Pinpoint the cell where the given text exists, returning its (x, y) midpoint coordinate. 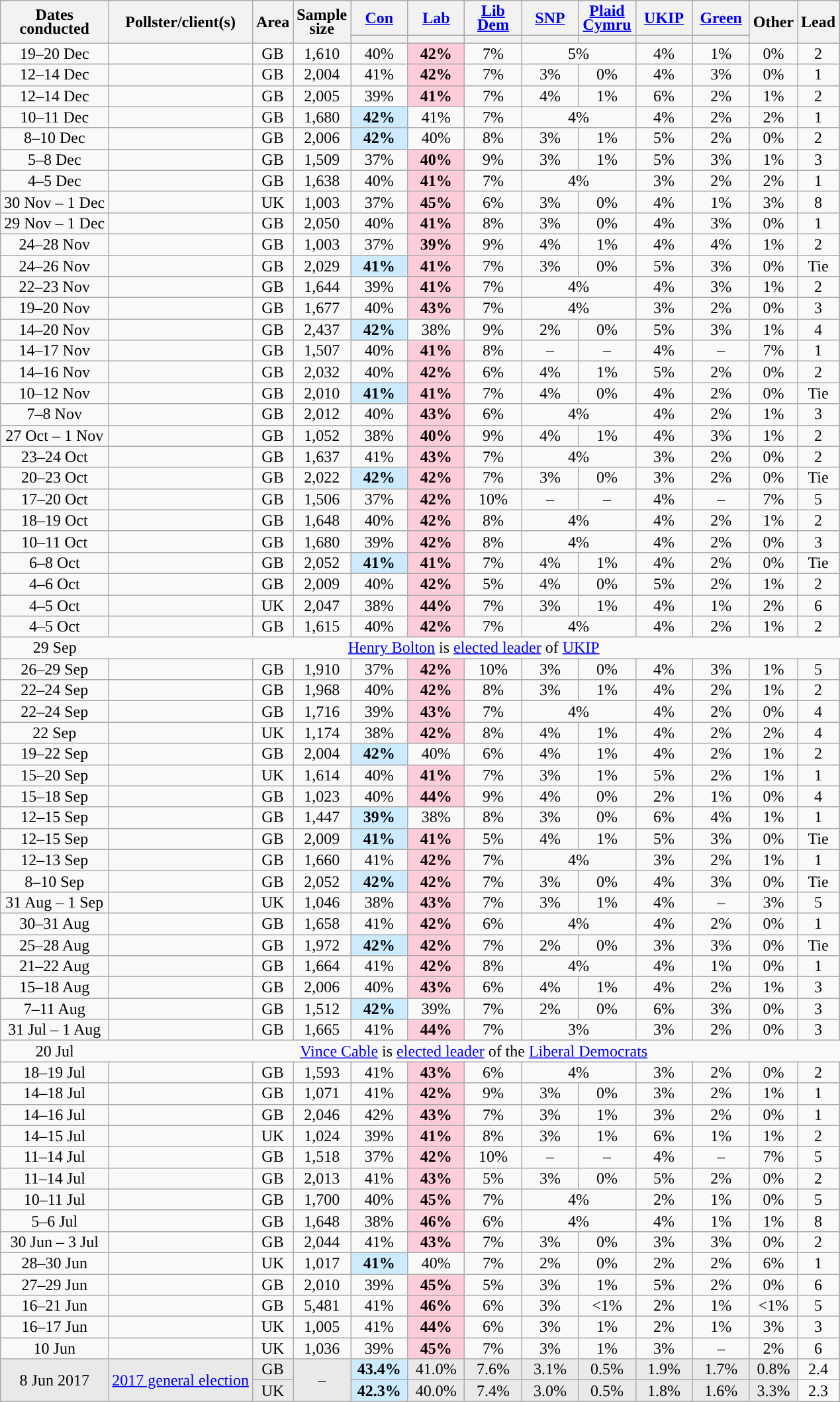
1.9% (664, 1370)
1,017 (322, 1263)
1,677 (322, 308)
Lib Dem (493, 19)
1,036 (322, 1348)
2017 general election (181, 1380)
1.6% (721, 1391)
8–10 Sep (54, 881)
19–22 Sep (54, 754)
6–8 Oct (54, 563)
1,664 (322, 966)
14–18 Jul (54, 1094)
42.3% (379, 1391)
Lead (818, 22)
10–12 Nov (54, 393)
14–17 Nov (54, 351)
15–18 Aug (54, 988)
1,716 (322, 712)
1,024 (322, 1136)
2,029 (322, 266)
Con (379, 19)
1,615 (322, 627)
3.1% (550, 1370)
1,972 (322, 945)
26–29 Sep (54, 669)
2,046 (322, 1115)
1,658 (322, 923)
43.4% (379, 1370)
7–8 Nov (54, 414)
20–23 Oct (54, 478)
1,046 (322, 902)
1.8% (664, 1391)
Plaid Cymru (607, 19)
29 Nov – 1 Dec (54, 223)
2.4 (818, 1370)
Green (721, 19)
Other (773, 22)
1,518 (322, 1157)
2.3 (818, 1391)
7.6% (493, 1370)
18–19 Oct (54, 520)
14–16 Jul (54, 1115)
Vince Cable is elected leader of the Liberal Democrats (474, 1051)
31 Aug – 1 Sep (54, 902)
31 Jul – 1 Aug (54, 1030)
7–11 Aug (54, 1009)
2,050 (322, 223)
1,637 (322, 457)
22–23 Nov (54, 287)
17–20 Oct (54, 499)
22 Sep (54, 733)
5,481 (322, 1306)
1,506 (322, 499)
1,660 (322, 860)
2,013 (322, 1178)
1,052 (322, 436)
25–28 Aug (54, 945)
Henry Bolton is elected leader of UKIP (474, 648)
Pollster/client(s) (181, 22)
Area (273, 22)
1,447 (322, 818)
2,032 (322, 372)
14–20 Nov (54, 330)
19–20 Dec (54, 54)
8–10 Dec (54, 138)
40.0% (436, 1391)
1.7% (721, 1370)
1,005 (322, 1327)
16–21 Jun (54, 1306)
UKIP (664, 19)
16–17 Jun (54, 1327)
15–20 Sep (54, 775)
4–5 Dec (54, 181)
1,610 (322, 54)
7.4% (493, 1391)
10–11 Oct (54, 541)
1,614 (322, 775)
19–20 Nov (54, 308)
20 Jul (54, 1051)
15–18 Sep (54, 796)
1,071 (322, 1094)
Samplesize (322, 22)
18–19 Jul (54, 1072)
1,700 (322, 1199)
30 Jun – 3 Jul (54, 1242)
14–15 Jul (54, 1136)
SNP (550, 19)
3.0% (550, 1391)
12–13 Sep (54, 860)
5–8 Dec (54, 160)
Lab (436, 19)
1,023 (322, 796)
1,665 (322, 1030)
14–16 Nov (54, 372)
8 Jun 2017 (54, 1380)
1,512 (322, 1009)
10 Jun (54, 1348)
2,005 (322, 96)
28–30 Jun (54, 1263)
10–11 Jul (54, 1199)
1,968 (322, 690)
21–22 Aug (54, 966)
5–6 Jul (54, 1221)
2,012 (322, 414)
24–28 Nov (54, 244)
1,507 (322, 351)
29 Sep (54, 648)
1,509 (322, 160)
10–11 Dec (54, 117)
23–24 Oct (54, 457)
30–31 Aug (54, 923)
1,638 (322, 181)
2,022 (322, 478)
27–29 Jun (54, 1284)
1,174 (322, 733)
27 Oct – 1 Nov (54, 436)
2,044 (322, 1242)
2,437 (322, 330)
3.3% (773, 1391)
2,047 (322, 605)
1,910 (322, 669)
1,644 (322, 287)
1,593 (322, 1072)
41.0% (436, 1370)
4–6 Oct (54, 584)
24–26 Nov (54, 266)
30 Nov – 1 Dec (54, 202)
Datesconducted (54, 22)
0.8% (773, 1370)
